Capture the cell that displays the provided text and extract its (x, y) central coordinate. 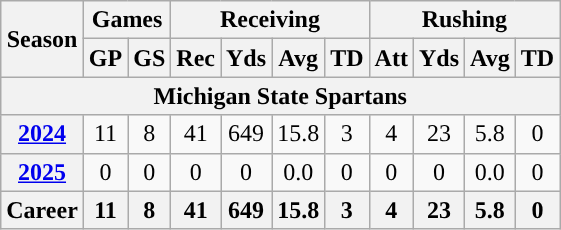
Season (42, 39)
GP (105, 58)
Career (42, 210)
Receiving (270, 20)
Rec (196, 58)
Games (126, 20)
Rushing (464, 20)
Michigan State Spartans (280, 96)
Att (391, 58)
2025 (42, 172)
GS (150, 58)
2024 (42, 134)
